Locate the cell with the specified text and output its (X, Y) center coordinate. 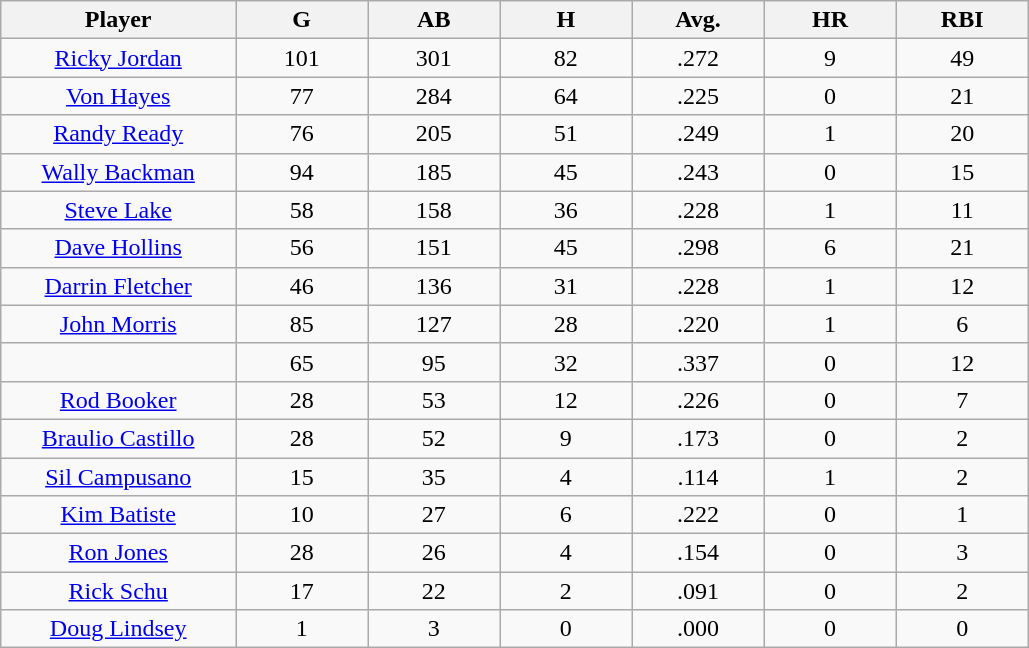
35 (434, 477)
205 (434, 134)
77 (302, 96)
H (566, 20)
Kim Batiste (118, 515)
51 (566, 134)
Wally Backman (118, 172)
7 (962, 400)
Randy Ready (118, 134)
G (302, 20)
.337 (698, 362)
.272 (698, 58)
.222 (698, 515)
76 (302, 134)
.091 (698, 591)
20 (962, 134)
53 (434, 400)
26 (434, 553)
85 (302, 324)
Doug Lindsey (118, 629)
.114 (698, 477)
John Morris (118, 324)
52 (434, 438)
Dave Hollins (118, 248)
127 (434, 324)
31 (566, 286)
94 (302, 172)
.000 (698, 629)
Steve Lake (118, 210)
.226 (698, 400)
RBI (962, 20)
284 (434, 96)
151 (434, 248)
.243 (698, 172)
.225 (698, 96)
46 (302, 286)
.249 (698, 134)
82 (566, 58)
.173 (698, 438)
Sil Campusano (118, 477)
158 (434, 210)
58 (302, 210)
36 (566, 210)
Rick Schu (118, 591)
.154 (698, 553)
Rod Booker (118, 400)
136 (434, 286)
Darrin Fletcher (118, 286)
Player (118, 20)
64 (566, 96)
Von Hayes (118, 96)
HR (830, 20)
32 (566, 362)
.220 (698, 324)
301 (434, 58)
17 (302, 591)
101 (302, 58)
185 (434, 172)
Avg. (698, 20)
Ron Jones (118, 553)
Braulio Castillo (118, 438)
11 (962, 210)
22 (434, 591)
Ricky Jordan (118, 58)
10 (302, 515)
.298 (698, 248)
49 (962, 58)
65 (302, 362)
95 (434, 362)
27 (434, 515)
56 (302, 248)
AB (434, 20)
